From the cell containing the given text, extract its center point as [x, y] coordinate. 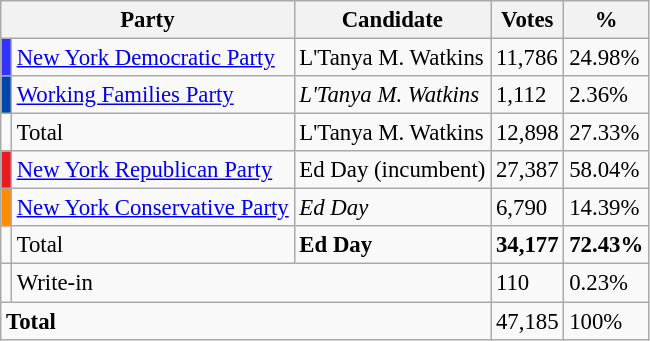
New York Republican Party [152, 170]
27.33% [606, 133]
24.98% [606, 58]
Candidate [392, 20]
New York Democratic Party [152, 58]
47,185 [528, 321]
% [606, 20]
34,177 [528, 245]
Write-in [250, 283]
14.39% [606, 208]
6,790 [528, 208]
27,387 [528, 170]
New York Conservative Party [152, 208]
2.36% [606, 95]
12,898 [528, 133]
100% [606, 321]
110 [528, 283]
0.23% [606, 283]
72.43% [606, 245]
Ed Day (incumbent) [392, 170]
Party [148, 20]
Working Families Party [152, 95]
11,786 [528, 58]
Votes [528, 20]
1,112 [528, 95]
58.04% [606, 170]
